Capture the cell that displays the provided text and extract its [X, Y] central coordinate. 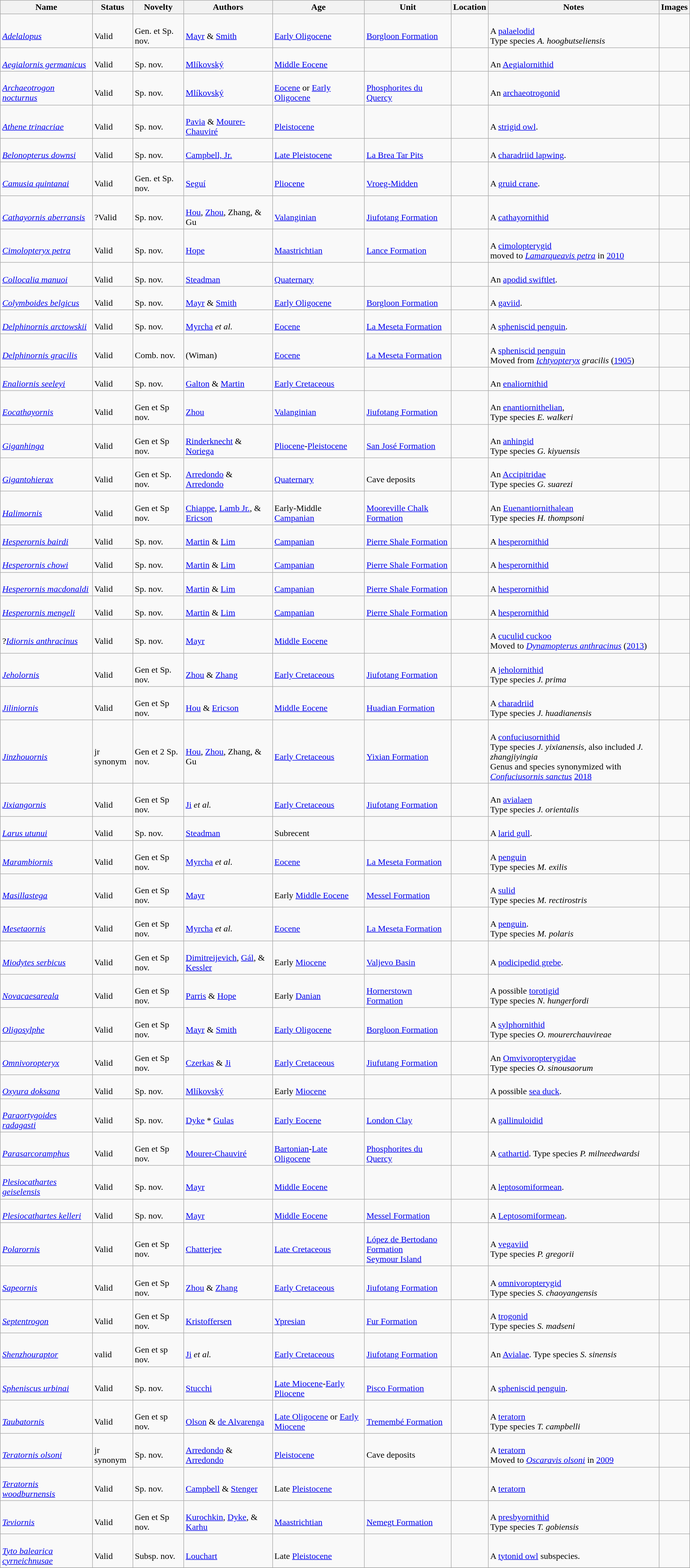
Stucchi [228, 1383]
A possible torotigid Type species N. hungerfordi [574, 991]
López de Bertodano FormationSeymour Island [408, 1244]
A omnivoropterygidType species S. chaoyangensis [574, 1283]
?Idiornis anthracinus [47, 636]
Eocathayornis [47, 408]
A larid gull. [574, 828]
Early-Middle Campanian [319, 508]
Age [319, 7]
Authors [228, 7]
Adelalopus [47, 31]
Septentrogon [47, 1316]
Tremembé Formation [408, 1417]
Valjevo Basin [408, 958]
Yixian Formation [408, 751]
A trogonid Type species S. madseni [574, 1316]
Pavia & Mourer-Chauviré [228, 122]
A cathartid. Type species P. milneedwardsi [574, 1149]
Giganhinga [47, 441]
valid [113, 1350]
Colymboides belgicus [47, 298]
Plesiocathartes geiselensis [47, 1182]
Czerkas & Ji [228, 1058]
Chatterjee [228, 1244]
Aegialornis germanicus [47, 60]
An avialaenType species J. orientalis [574, 800]
A gallinuloidid [574, 1115]
Shenzhouraptor [47, 1350]
Gigantohierax [47, 475]
A penguin. Type species M. polaris [574, 924]
An Omvivoropterygidae Type species O. sinousaorum [574, 1058]
Late Oligocene or Early Miocene [319, 1417]
Ypresian [319, 1316]
Athene trinacriae [47, 122]
Cimolopteryx petra [47, 246]
A strigid owl. [574, 122]
Pliocene-Pleistocene [319, 441]
Parris & Hope [228, 991]
London Clay [408, 1115]
Halimornis [47, 508]
Teviornis [47, 1517]
Images [674, 7]
Novacaesareala [47, 991]
A confuciusornithidType species J. yixianensis, also included J. zhangjiyingiaGenus and species synonymized with Confuciusornis sanctus 2018 [574, 751]
Campbell & Stenger [228, 1484]
A spheniscid penguin Moved from Ichtyopteryx gracilis (1905) [574, 350]
Early Middle Eocene [319, 891]
Pliocene [319, 179]
Hesperornis bairdi [47, 536]
An Accipitridae Type species G. suarezi [574, 475]
Oligosylphe [47, 1025]
Belonopterus downsi [47, 150]
A penguin Type species M. exilis [574, 857]
An Avialae. Type species S. sinensis [574, 1350]
Louchart [228, 1551]
Jixiangornis [47, 800]
A possible sea duck. [574, 1087]
Mesetaornis [47, 924]
Hornerstown Formation [408, 991]
Hesperornis chowi [47, 561]
Teratornis woodburnensis [47, 1484]
Jeholornis [47, 670]
Delphinornis gracilis [47, 350]
Kristoffersen [228, 1316]
Plesiocathartes kelleri [47, 1211]
Mourer-Chauviré [228, 1149]
Jiliniornis [47, 703]
Tyto balearica cyrneichnusae [47, 1551]
A tytonid owl subspecies. [574, 1551]
Early Eocene [319, 1115]
Larus utunui [47, 828]
A cimolopterygid moved to Lamarqueavis petra in 2010 [574, 246]
Omnivoropteryx [47, 1058]
A gruid crane. [574, 179]
A Leptosomiformean. [574, 1211]
Location [470, 7]
Seguí [228, 179]
A teratorn [574, 1484]
An archaeotrogonid [574, 88]
Unit [408, 7]
Galton & Martin [228, 379]
An apodid swiftlet. [574, 274]
Sapeornis [47, 1283]
Miodytes serbicus [47, 958]
A cuculid cuckoo Moved to Dynamopterus anthracinus (2013) [574, 636]
Enaliornis seeleyi [47, 379]
La Brea Tar Pits [408, 150]
A vegaviid Type species P. gregorii [574, 1244]
A palaelodid Type species A. hoogbutseliensis [574, 31]
A presbyornithidType species T. gobiensis [574, 1517]
Paraortygoides radagasti [47, 1115]
Jinzhouornis [47, 751]
Parasarcoramphus [47, 1149]
An anhingid Type species G. kiyuensis [574, 441]
Campbell, Jr. [228, 150]
Kurochkin, Dyke, & Karhu [228, 1517]
A cathayornithid [574, 212]
Huadian Formation [408, 703]
Rinderknecht & Noriega [228, 441]
Dimitreijevich, Gál, & Kessler [228, 958]
Hope [228, 246]
Gen et 2 Sp. nov. [158, 751]
Zhou [228, 408]
Fur Formation [408, 1316]
Nemegt Formation [408, 1517]
Early Danian [319, 991]
Late Miocene-Early Pliocene [319, 1383]
Subsp. nov. [158, 1551]
Bartonian-Late Oligocene [319, 1149]
Notes [574, 7]
Novelty [158, 7]
A teratorn Moved to Oscaravis olsoni in 2009 [574, 1450]
Hesperornis macdonaldi [47, 584]
Olson & de Alvarenga [228, 1417]
Eocene or Early Oligocene [319, 88]
Pisco Formation [408, 1383]
A charadriid lapwing. [574, 150]
Hou & Ericson [228, 703]
A sylphornithid Type species O. mourerchauvireae [574, 1025]
San José Formation [408, 441]
Name [47, 7]
Comb. nov. [158, 350]
Marambiornis [47, 857]
A teratorn Type species T. campbelli [574, 1417]
An enantiornithelian, Type species E. walkeri [574, 408]
A sulid Type species M. rectirostris [574, 891]
Camusia quintanai [47, 179]
Cathayornis aberransis [47, 212]
Spheniscus urbinai [47, 1383]
Jiufutang Formation [408, 1058]
A jeholornithidType species J. prima [574, 670]
Archaeotrogon nocturnus [47, 88]
An enaliornithid [574, 379]
Teratornis olsoni [47, 1450]
Hesperornis mengeli [47, 608]
(Wiman) [228, 350]
Collocalia manuoi [47, 274]
Masillastega [47, 891]
Oxyura doksana [47, 1087]
An Aegialornithid [574, 60]
Late Cretaceous [319, 1244]
A leptosomiformean. [574, 1182]
?Valid [113, 212]
Delphinornis arctowskii [47, 322]
Vroeg-Midden [408, 179]
Chiappe, Lamb Jr., & Ericson [228, 508]
Polarornis [47, 1244]
A gaviid. [574, 298]
An Euenantiornithalean Type species H. thompsoni [574, 508]
Lance Formation [408, 246]
A podicipedid grebe. [574, 958]
A charadriid Type species J. huadianensis [574, 703]
Dyke * Gulas [228, 1115]
Taubatornis [47, 1417]
Subrecent [319, 828]
Mooreville Chalk Formation [408, 508]
Status [113, 7]
